Provide the (X, Y) coordinate of the cell's center where the given text is located.  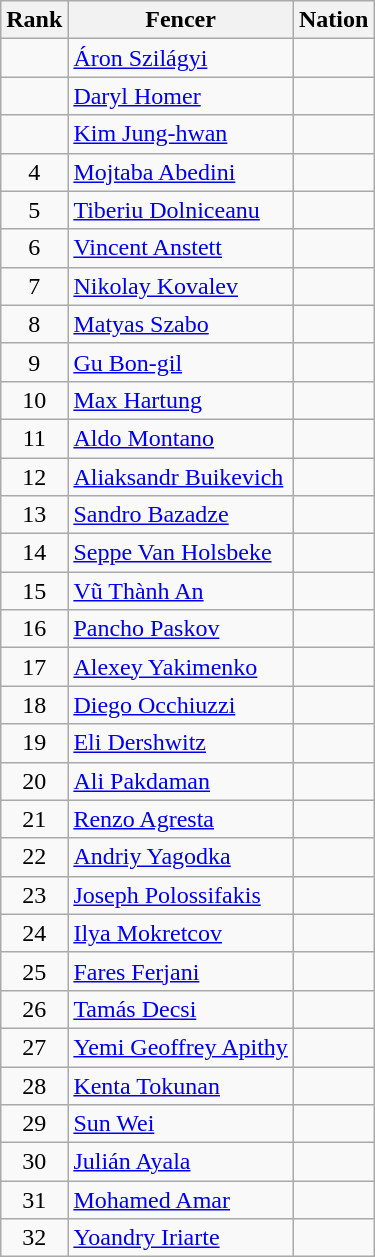
Rank (34, 20)
13 (34, 515)
10 (34, 400)
Sun Wei (181, 1124)
Matyas Szabo (181, 324)
Kim Jung-hwan (181, 134)
30 (34, 1162)
7 (34, 286)
Yoandry Iriarte (181, 1238)
32 (34, 1238)
Daryl Homer (181, 96)
28 (34, 1085)
Eli Dershwitz (181, 743)
20 (34, 781)
18 (34, 705)
27 (34, 1047)
Max Hartung (181, 400)
Tamás Decsi (181, 1009)
Aldo Montano (181, 438)
Nikolay Kovalev (181, 286)
Nation (333, 20)
Kenta Tokunan (181, 1085)
Fares Ferjani (181, 971)
Áron Szilágyi (181, 58)
Renzo Agresta (181, 819)
Mojtaba Abedini (181, 172)
26 (34, 1009)
24 (34, 933)
Sandro Bazadze (181, 515)
Gu Bon-gil (181, 362)
9 (34, 362)
Andriy Yagodka (181, 857)
Vincent Anstett (181, 248)
22 (34, 857)
21 (34, 819)
Julián Ayala (181, 1162)
31 (34, 1200)
Fencer (181, 20)
25 (34, 971)
Seppe Van Holsbeke (181, 553)
8 (34, 324)
Aliaksandr Buikevich (181, 477)
12 (34, 477)
Pancho Paskov (181, 629)
19 (34, 743)
17 (34, 667)
6 (34, 248)
Alexey Yakimenko (181, 667)
Mohamed Amar (181, 1200)
15 (34, 591)
16 (34, 629)
Ali Pakdaman (181, 781)
4 (34, 172)
29 (34, 1124)
Diego Occhiuzzi (181, 705)
14 (34, 553)
Vũ Thành An (181, 591)
23 (34, 895)
Joseph Polossifakis (181, 895)
Tiberiu Dolniceanu (181, 210)
Ilya Mokretcov (181, 933)
11 (34, 438)
5 (34, 210)
Yemi Geoffrey Apithy (181, 1047)
